For the text-containing cell, return its midpoint in (x, y) coordinate format. 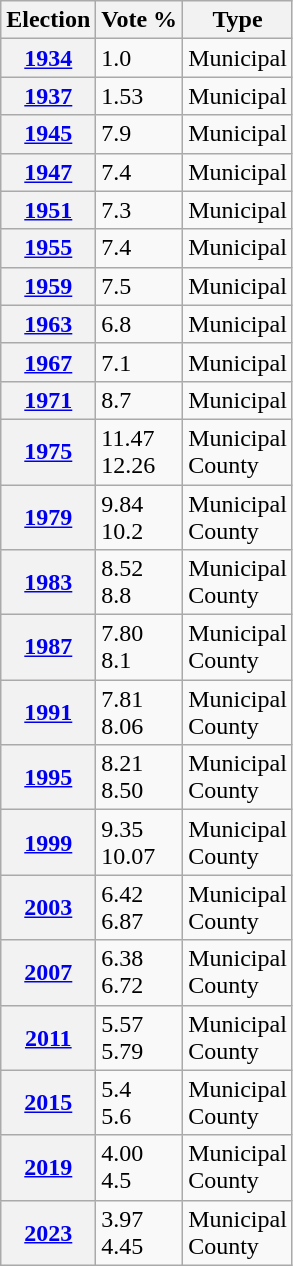
2007 (48, 972)
7.9 (140, 134)
2003 (48, 908)
1934 (48, 58)
2019 (48, 1168)
1.0 (140, 58)
6.386.72 (140, 972)
7.1 (140, 362)
7.818.06 (140, 712)
6.8 (140, 324)
1999 (48, 842)
1.53 (140, 96)
8.7 (140, 400)
1959 (48, 286)
1937 (48, 96)
1963 (48, 324)
8.218.50 (140, 778)
6.426.87 (140, 908)
3.974.45 (140, 1232)
1991 (48, 712)
1955 (48, 248)
1971 (48, 400)
1979 (48, 516)
Type (238, 20)
1951 (48, 210)
8.528.8 (140, 582)
5.575.79 (140, 1038)
9.8410.2 (140, 516)
1987 (48, 648)
Vote % (140, 20)
2023 (48, 1232)
7.808.1 (140, 648)
1995 (48, 778)
1945 (48, 134)
Election (48, 20)
2011 (48, 1038)
1967 (48, 362)
9.3510.07 (140, 842)
7.5 (140, 286)
1975 (48, 452)
7.3 (140, 210)
1983 (48, 582)
2015 (48, 1102)
11.4712.26 (140, 452)
1947 (48, 172)
5.45.6 (140, 1102)
4.004.5 (140, 1168)
